Detect which cell encompasses the target text, then output its (x, y) center coordinate. 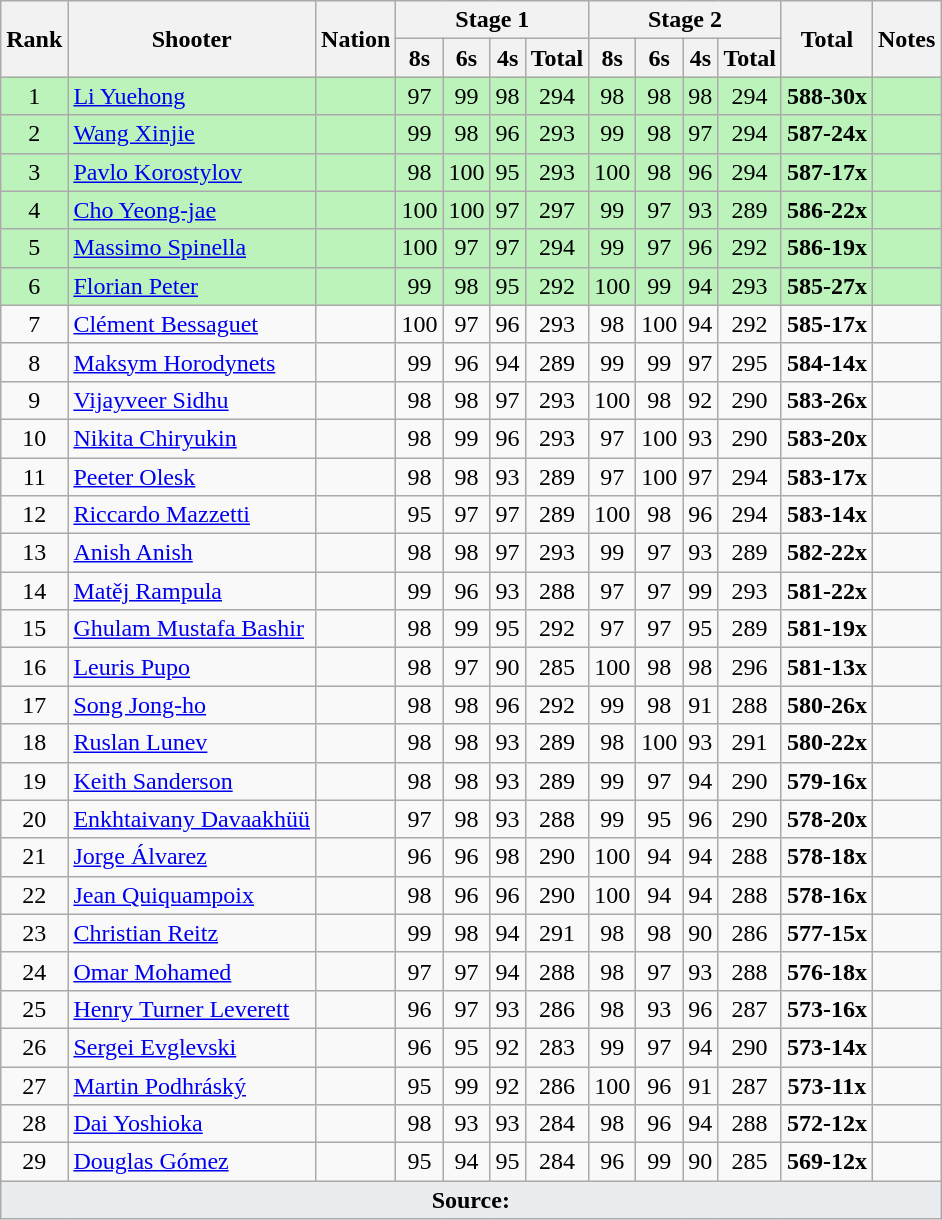
Maksym Horodynets (192, 362)
7 (34, 324)
586-19x (826, 248)
Pavlo Korostylov (192, 172)
588-30x (826, 96)
584-14x (826, 362)
15 (34, 629)
Christian Reitz (192, 933)
25 (34, 1009)
Stage 1 (492, 20)
28 (34, 1124)
Jorge Álvarez (192, 857)
Dai Yoshioka (192, 1124)
Omar Mohamed (192, 971)
Riccardo Mazzetti (192, 515)
587-24x (826, 134)
Stage 2 (686, 20)
573-11x (826, 1085)
14 (34, 591)
20 (34, 819)
573-14x (826, 1047)
8 (34, 362)
10 (34, 438)
Sergei Evglevski (192, 1047)
295 (750, 362)
578-20x (826, 819)
Keith Sanderson (192, 781)
586-22x (826, 210)
581-19x (826, 629)
583-14x (826, 515)
24 (34, 971)
Ghulam Mustafa Bashir (192, 629)
Source: (471, 1200)
Anish Anish (192, 553)
583-26x (826, 400)
577-15x (826, 933)
Rank (34, 39)
Leuris Pupo (192, 667)
578-16x (826, 895)
18 (34, 743)
Vijayveer Sidhu (192, 400)
17 (34, 705)
Li Yuehong (192, 96)
569-12x (826, 1162)
581-13x (826, 667)
283 (557, 1047)
19 (34, 781)
Ruslan Lunev (192, 743)
Enkhtaivany Davaakhüü (192, 819)
579-16x (826, 781)
1 (34, 96)
2 (34, 134)
Nation (356, 39)
296 (750, 667)
587-17x (826, 172)
Matěj Rampula (192, 591)
9 (34, 400)
22 (34, 895)
Martin Podhráský (192, 1085)
585-27x (826, 286)
4 (34, 210)
27 (34, 1085)
Henry Turner Leverett (192, 1009)
583-17x (826, 477)
3 (34, 172)
21 (34, 857)
29 (34, 1162)
Song Jong-ho (192, 705)
23 (34, 933)
Clément Bessaguet (192, 324)
Florian Peter (192, 286)
Nikita Chiryukin (192, 438)
297 (557, 210)
16 (34, 667)
13 (34, 553)
11 (34, 477)
581-22x (826, 591)
Massimo Spinella (192, 248)
582-22x (826, 553)
573-16x (826, 1009)
Douglas Gómez (192, 1162)
572-12x (826, 1124)
Notes (906, 39)
26 (34, 1047)
580-26x (826, 705)
12 (34, 515)
580-22x (826, 743)
Shooter (192, 39)
Cho Yeong-jae (192, 210)
5 (34, 248)
Peeter Olesk (192, 477)
Wang Xinjie (192, 134)
585-17x (826, 324)
Jean Quiquampoix (192, 895)
578-18x (826, 857)
583-20x (826, 438)
576-18x (826, 971)
6 (34, 286)
